Return (X, Y) of the center of cell containing provided text 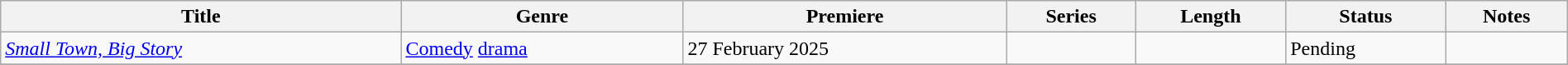
Title (201, 17)
Comedy drama (543, 48)
Notes (1507, 17)
Premiere (845, 17)
Status (1366, 17)
Genre (543, 17)
Pending (1366, 48)
Series (1071, 17)
Length (1211, 17)
Small Town, Big Story (201, 48)
27 February 2025 (845, 48)
